From the cell containing the given text, extract its center point as (x, y) coordinate. 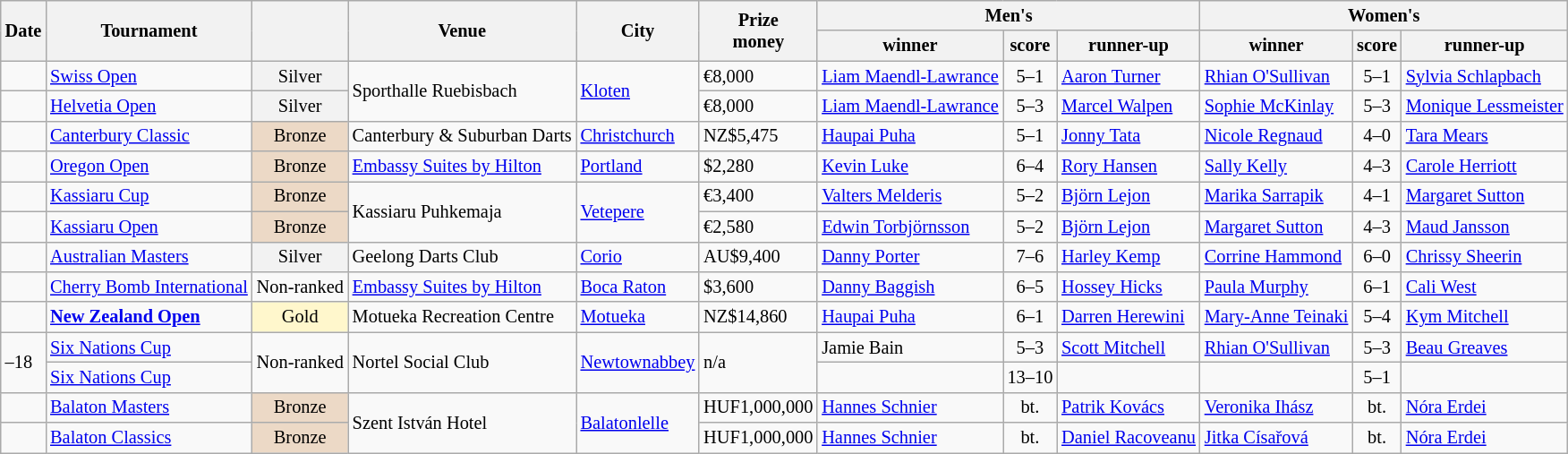
Kassiaru Puhkemaja (462, 211)
City (638, 30)
Boca Raton (638, 287)
Swiss Open (149, 76)
Cherry Bomb International (149, 287)
Canterbury Classic (149, 136)
Motueka (638, 317)
Women's (1384, 15)
Rory Hansen (1129, 167)
Paula Murphy (1276, 287)
Corio (638, 257)
Kevin Luke (909, 167)
Geelong Darts Club (462, 257)
Danny Baggish (909, 287)
Australian Masters (149, 257)
4–1 (1376, 196)
Tara Mears (1485, 136)
Oregon Open (149, 167)
Motueka Recreation Centre (462, 317)
Balaton Classics (149, 438)
Canterbury & Suburban Darts (462, 136)
NZ$14,860 (758, 317)
13–10 (1031, 377)
Darren Herewini (1129, 317)
Chrissy Sheerin (1485, 257)
Valters Melderis (909, 196)
Sophie McKinlay (1276, 106)
Prizemoney (758, 30)
n/a (758, 362)
Edwin Torbjörnsson (909, 227)
Maud Jansson (1485, 227)
Marika Sarrapik (1276, 196)
Szent István Hotel (462, 423)
5–4 (1376, 317)
Newtownabbey (638, 362)
Kloten (638, 91)
AU$9,400 (758, 257)
Date (23, 30)
Veronika Ihász (1276, 407)
Men's (1009, 15)
Sally Kelly (1276, 167)
€2,580 (758, 227)
6–0 (1376, 257)
Jitka Císařová (1276, 438)
Beau Greaves (1485, 347)
Balaton Masters (149, 407)
New Zealand Open (149, 317)
Jonny Tata (1129, 136)
Danny Porter (909, 257)
Cali West (1485, 287)
Nortel Social Club (462, 362)
Harley Kemp (1129, 257)
Balatonlelle (638, 423)
Marcel Walpen (1129, 106)
Kassiaru Cup (149, 196)
Sporthalle Ruebisbach (462, 91)
6–4 (1031, 167)
Venue (462, 30)
Nicole Regnaud (1276, 136)
Carole Herriott (1485, 167)
Corrine Hammond (1276, 257)
Mary-Anne Teinaki (1276, 317)
Kym Mitchell (1485, 317)
Portland (638, 167)
Scott Mitchell (1129, 347)
Gold (301, 317)
Helvetia Open (149, 106)
€3,400 (758, 196)
7–6 (1031, 257)
$3,600 (758, 287)
Patrik Kovács (1129, 407)
Christchurch (638, 136)
Kassiaru Open (149, 227)
$2,280 (758, 167)
4–0 (1376, 136)
Sylvia Schlapbach (1485, 76)
Monique Lessmeister (1485, 106)
Vetepere (638, 211)
–18 (23, 362)
Aaron Turner (1129, 76)
Hossey Hicks (1129, 287)
Tournament (149, 30)
6–5 (1031, 287)
Daniel Racoveanu (1129, 438)
Jamie Bain (909, 347)
NZ$5,475 (758, 136)
